Identify which cell holds the provided text, then report its [x, y] central coordinate. 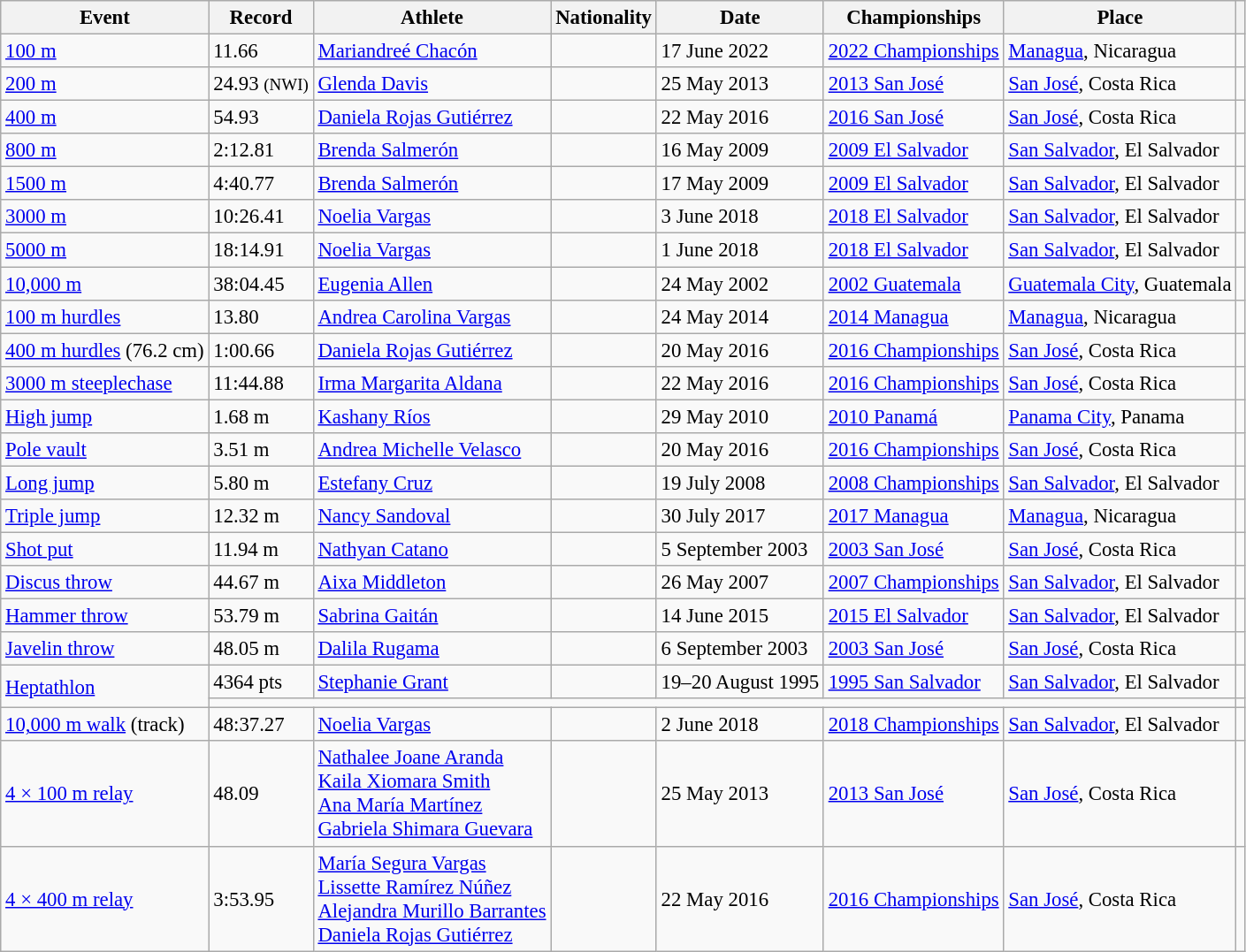
2007 Championships [913, 583]
24.93 (NWI) [261, 84]
Panama City, Panama [1120, 416]
4364 pts [261, 682]
3 June 2018 [739, 217]
10:26.41 [261, 217]
29 May 2010 [739, 416]
2010 Panamá [913, 416]
2016 San José [913, 118]
11.94 m [261, 549]
19 July 2008 [739, 483]
Nathyan Catano [432, 549]
3000 m steeplechase [104, 383]
16 May 2009 [739, 150]
48:37.27 [261, 725]
Eugenia Allen [432, 284]
2022 Championships [913, 51]
1995 San Salvador [913, 682]
Javelin throw [104, 649]
Athlete [432, 18]
Triple jump [104, 516]
Date [739, 18]
54.93 [261, 118]
1:00.66 [261, 350]
48.09 [261, 794]
3:53.95 [261, 898]
María Segura VargasLissette Ramírez NúñezAlejandra Murillo BarrantesDaniela Rojas Gutiérrez [432, 898]
2 June 2018 [739, 725]
2008 Championships [913, 483]
High jump [104, 416]
400 m hurdles (76.2 cm) [104, 350]
Dalila Rugama [432, 649]
100 m hurdles [104, 316]
Irma Margarita Aldana [432, 383]
Discus throw [104, 583]
Aixa Middleton [432, 583]
5 September 2003 [739, 549]
Kashany Ríos [432, 416]
2015 El Salvador [913, 616]
Andrea Michelle Velasco [432, 450]
19–20 August 1995 [739, 682]
11:44.88 [261, 383]
14 June 2015 [739, 616]
Shot put [104, 549]
3000 m [104, 217]
17 May 2009 [739, 184]
Nathalee Joane ArandaKaila Xiomara SmithAna María MartínezGabriela Shimara Guevara [432, 794]
Hammer throw [104, 616]
Glenda Davis [432, 84]
2018 Championships [913, 725]
Sabrina Gaitán [432, 616]
24 May 2014 [739, 316]
53.79 m [261, 616]
Place [1120, 18]
Heptathlon [104, 687]
2002 Guatemala [913, 284]
2017 Managua [913, 516]
4:40.77 [261, 184]
Stephanie Grant [432, 682]
6 September 2003 [739, 649]
17 June 2022 [739, 51]
Nancy Sandoval [432, 516]
Nationality [603, 18]
10,000 m walk (track) [104, 725]
5.80 m [261, 483]
38:04.45 [261, 284]
800 m [104, 150]
1 June 2018 [739, 250]
Estefany Cruz [432, 483]
Guatemala City, Guatemala [1120, 284]
3.51 m [261, 450]
Mariandreé Chacón [432, 51]
48.05 m [261, 649]
26 May 2007 [739, 583]
24 May 2002 [739, 284]
2014 Managua [913, 316]
4 × 100 m relay [104, 794]
2:12.81 [261, 150]
18:14.91 [261, 250]
4 × 400 m relay [104, 898]
30 July 2017 [739, 516]
1500 m [104, 184]
Andrea Carolina Vargas [432, 316]
400 m [104, 118]
Championships [913, 18]
Record [261, 18]
11.66 [261, 51]
44.67 m [261, 583]
13.80 [261, 316]
Pole vault [104, 450]
10,000 m [104, 284]
100 m [104, 51]
Event [104, 18]
Long jump [104, 483]
1.68 m [261, 416]
200 m [104, 84]
12.32 m [261, 516]
5000 m [104, 250]
